Return the [x, y] coordinate for the center point of the cell that contains the specified text.  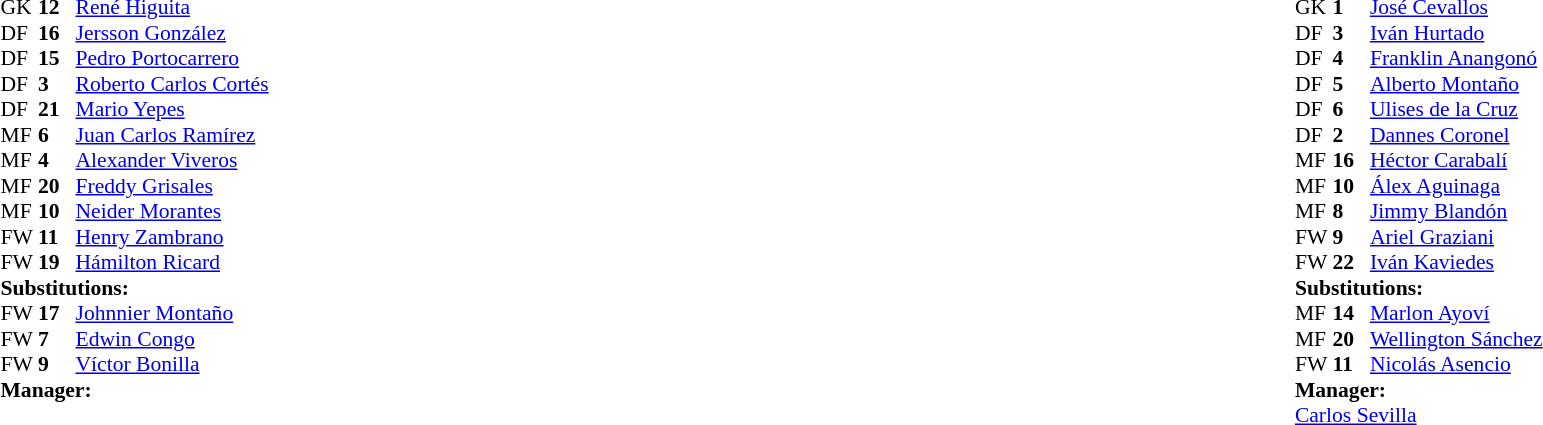
Hámilton Ricard [172, 263]
5 [1351, 84]
2 [1351, 135]
Héctor Carabalí [1456, 161]
Ulises de la Cruz [1456, 109]
Franklin Anangonó [1456, 59]
Pedro Portocarrero [172, 59]
7 [57, 339]
15 [57, 59]
Juan Carlos Ramírez [172, 135]
Johnnier Montaño [172, 313]
17 [57, 313]
Mario Yepes [172, 109]
Freddy Grisales [172, 186]
Henry Zambrano [172, 237]
Dannes Coronel [1456, 135]
Ariel Graziani [1456, 237]
Iván Kaviedes [1456, 263]
Alberto Montaño [1456, 84]
21 [57, 109]
Neider Morantes [172, 211]
14 [1351, 313]
Iván Hurtado [1456, 33]
Alexander Viveros [172, 161]
Roberto Carlos Cortés [172, 84]
Jersson González [172, 33]
Nicolás Asencio [1456, 365]
Wellington Sánchez [1456, 339]
Jimmy Blandón [1456, 211]
Marlon Ayoví [1456, 313]
Álex Aguinaga [1456, 186]
Edwin Congo [172, 339]
8 [1351, 211]
22 [1351, 263]
19 [57, 263]
Víctor Bonilla [172, 365]
